Return [X, Y] of the center of cell containing provided text 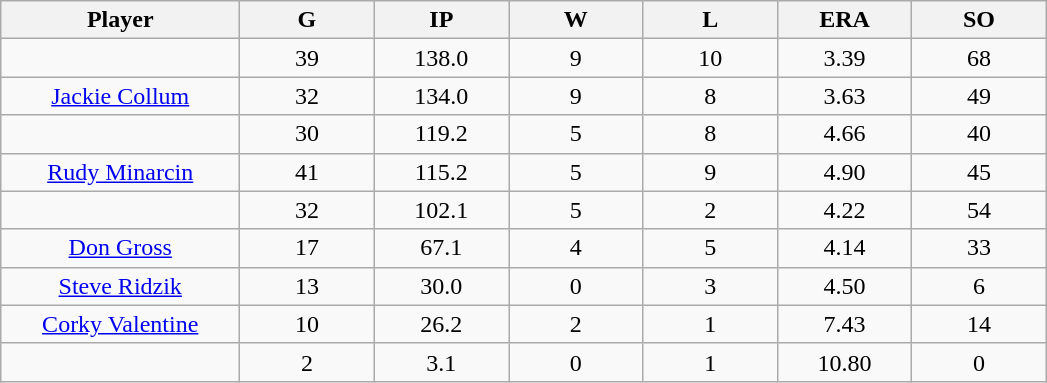
SO [979, 20]
68 [979, 58]
49 [979, 96]
26.2 [441, 324]
3.39 [844, 58]
14 [979, 324]
13 [307, 286]
W [576, 20]
40 [979, 134]
4.22 [844, 210]
10.80 [844, 362]
3.1 [441, 362]
39 [307, 58]
IP [441, 20]
119.2 [441, 134]
Player [120, 20]
Don Gross [120, 248]
17 [307, 248]
4.90 [844, 172]
4.14 [844, 248]
3.63 [844, 96]
G [307, 20]
Jackie Collum [120, 96]
4.66 [844, 134]
7.43 [844, 324]
41 [307, 172]
102.1 [441, 210]
138.0 [441, 58]
134.0 [441, 96]
4.50 [844, 286]
Steve Ridzik [120, 286]
67.1 [441, 248]
30.0 [441, 286]
6 [979, 286]
115.2 [441, 172]
3 [710, 286]
Corky Valentine [120, 324]
ERA [844, 20]
33 [979, 248]
30 [307, 134]
54 [979, 210]
L [710, 20]
Rudy Minarcin [120, 172]
4 [576, 248]
45 [979, 172]
